Output the (X, Y) coordinate of the center of the cell containing the given text.  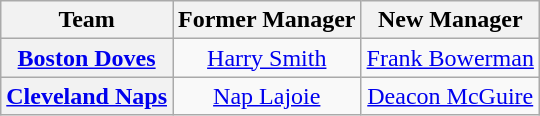
New Manager (450, 20)
Boston Doves (87, 58)
Deacon McGuire (450, 96)
Team (87, 20)
Frank Bowerman (450, 58)
Nap Lajoie (266, 96)
Cleveland Naps (87, 96)
Former Manager (266, 20)
Harry Smith (266, 58)
